Scan for the cell matching the given text and deliver its [x, y] coordinate at center. 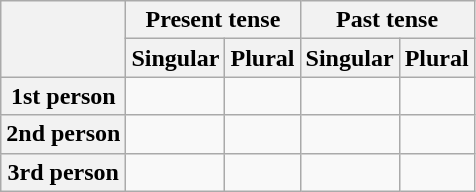
1st person [64, 96]
Present tense [213, 20]
2nd person [64, 134]
3rd person [64, 172]
Past tense [387, 20]
